From the cell containing the given text, extract its center point as [x, y] coordinate. 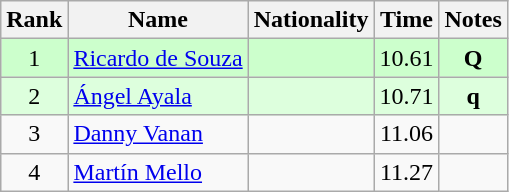
q [473, 96]
Nationality [311, 20]
Q [473, 58]
4 [34, 172]
1 [34, 58]
Time [406, 20]
Danny Vanan [158, 134]
3 [34, 134]
11.06 [406, 134]
10.61 [406, 58]
Ángel Ayala [158, 96]
2 [34, 96]
Martín Mello [158, 172]
11.27 [406, 172]
Rank [34, 20]
Notes [473, 20]
Name [158, 20]
10.71 [406, 96]
Ricardo de Souza [158, 58]
